Find where the given text appears and provide that cell's center as [X, Y] coordinate. 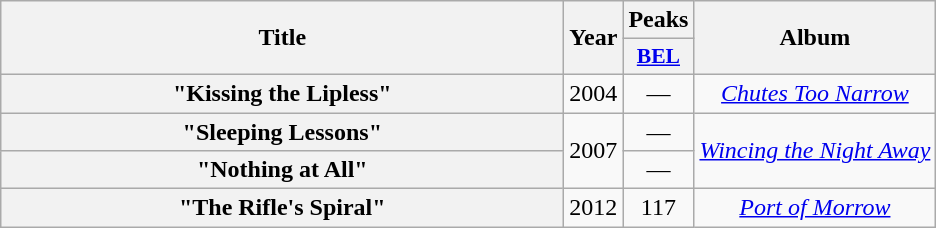
"The Rifle's Spiral" [282, 208]
Title [282, 38]
Port of Morrow [815, 208]
Wincing the Night Away [815, 150]
2004 [594, 93]
2007 [594, 150]
Chutes Too Narrow [815, 93]
"Kissing the Lipless" [282, 93]
Peaks [658, 20]
"Nothing at All" [282, 170]
BEL [658, 57]
2012 [594, 208]
Year [594, 38]
Album [815, 38]
"Sleeping Lessons" [282, 131]
117 [658, 208]
